From the cell containing the given text, extract its center point as [X, Y] coordinate. 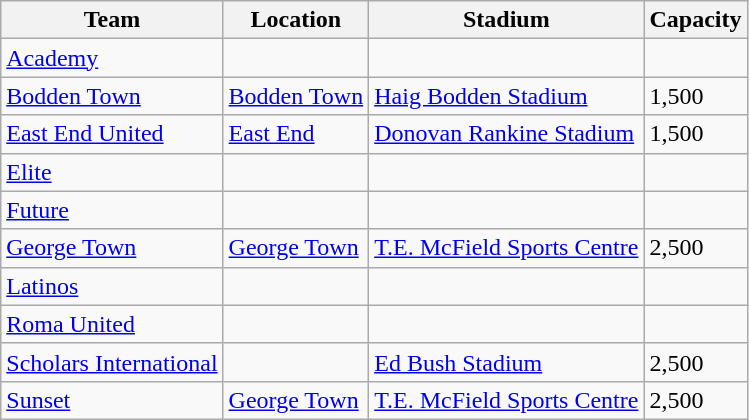
Academy [112, 58]
Scholars International [112, 362]
Capacity [696, 20]
Elite [112, 172]
East End [296, 134]
Roma United [112, 324]
Future [112, 210]
East End United [112, 134]
Latinos [112, 286]
Haig Bodden Stadium [506, 96]
Sunset [112, 400]
Ed Bush Stadium [506, 362]
Team [112, 20]
Location [296, 20]
Stadium [506, 20]
Donovan Rankine Stadium [506, 134]
